Identify which cell holds the provided text, then report its [X, Y] central coordinate. 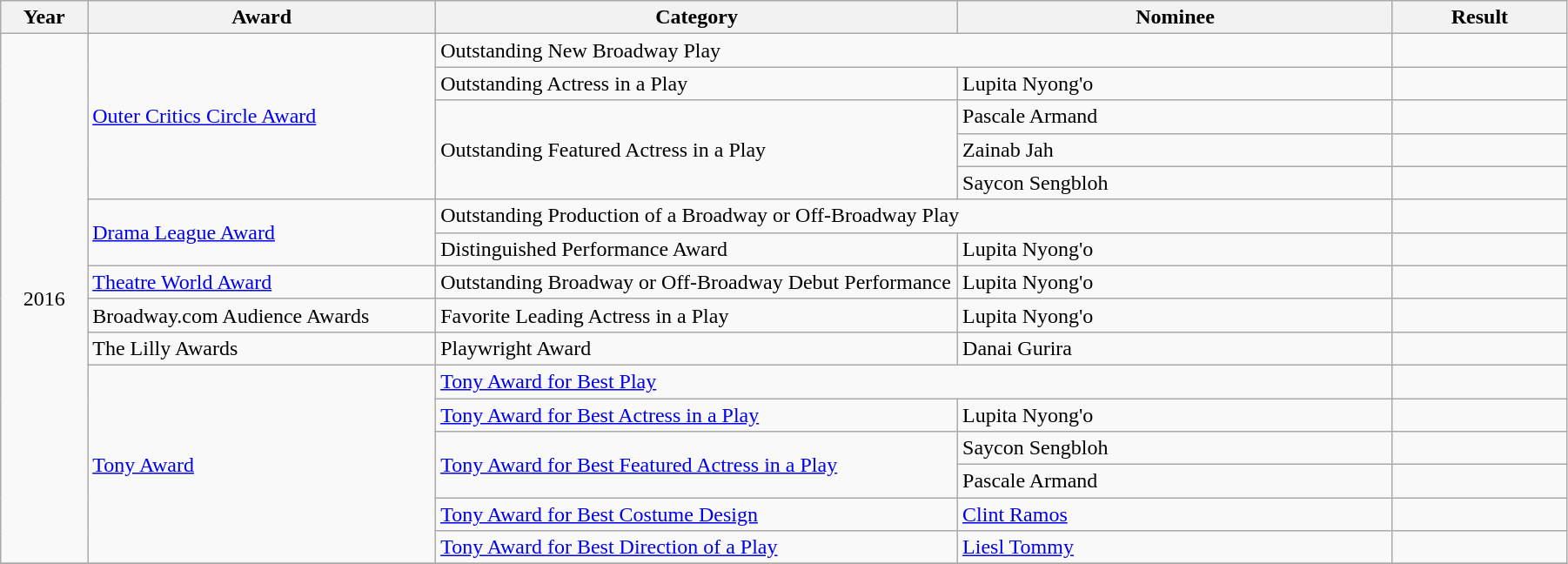
Award [262, 17]
Tony Award for Best Direction of a Play [697, 547]
Theatre World Award [262, 282]
Year [44, 17]
Nominee [1176, 17]
Outstanding Broadway or Off-Broadway Debut Performance [697, 282]
Tony Award for Best Play [915, 381]
Liesl Tommy [1176, 547]
Outer Critics Circle Award [262, 117]
The Lilly Awards [262, 348]
Outstanding Production of a Broadway or Off-Broadway Play [915, 216]
Outstanding New Broadway Play [915, 50]
Tony Award for Best Featured Actress in a Play [697, 465]
Playwright Award [697, 348]
2016 [44, 299]
Favorite Leading Actress in a Play [697, 315]
Tony Award for Best Actress in a Play [697, 415]
Outstanding Featured Actress in a Play [697, 150]
Tony Award [262, 464]
Broadway.com Audience Awards [262, 315]
Clint Ramos [1176, 514]
Category [697, 17]
Outstanding Actress in a Play [697, 84]
Danai Gurira [1176, 348]
Result [1479, 17]
Tony Award for Best Costume Design [697, 514]
Zainab Jah [1176, 150]
Distinguished Performance Award [697, 249]
Drama League Award [262, 232]
